Extract the (x, y) coordinate from the center of the cell holding the provided text.  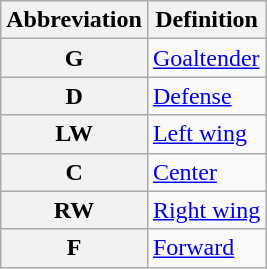
Center (206, 172)
F (74, 248)
Defense (206, 96)
Abbreviation (74, 20)
C (74, 172)
Right wing (206, 210)
RW (74, 210)
Forward (206, 248)
D (74, 96)
Definition (206, 20)
Goaltender (206, 58)
Left wing (206, 134)
G (74, 58)
LW (74, 134)
